For the text-containing cell, return its midpoint in (X, Y) coordinate format. 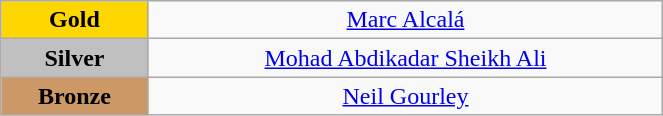
Marc Alcalá (406, 20)
Silver (74, 58)
Neil Gourley (406, 96)
Mohad Abdikadar Sheikh Ali (406, 58)
Bronze (74, 96)
Gold (74, 20)
